Return the [X, Y] coordinate for the center point of the cell that contains the specified text.  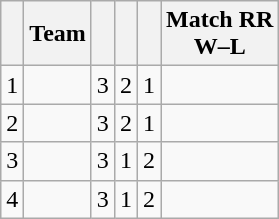
4 [12, 199]
Team [58, 34]
Match RR W–L [220, 34]
